Detect which cell encompasses the target text, then output its (x, y) center coordinate. 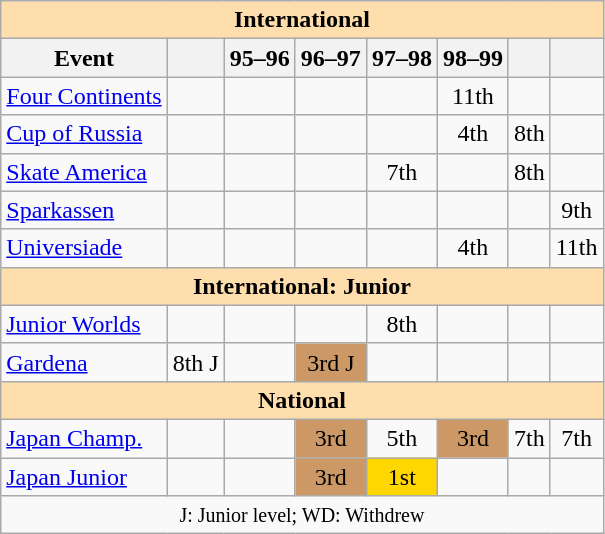
Four Continents (84, 96)
Event (84, 58)
Universiade (84, 248)
Gardena (84, 362)
3rd J (330, 362)
Cup of Russia (84, 134)
International (302, 20)
97–98 (402, 58)
8th J (196, 362)
96–97 (330, 58)
Japan Champ. (84, 438)
National (302, 400)
1st (402, 477)
Sparkassen (84, 210)
International: Junior (302, 286)
Japan Junior (84, 477)
Skate America (84, 172)
95–96 (260, 58)
J: Junior level; WD: Withdrew (302, 515)
98–99 (472, 58)
5th (402, 438)
9th (576, 210)
Junior Worlds (84, 324)
